Find where the given text appears and provide that cell's center as (x, y) coordinate. 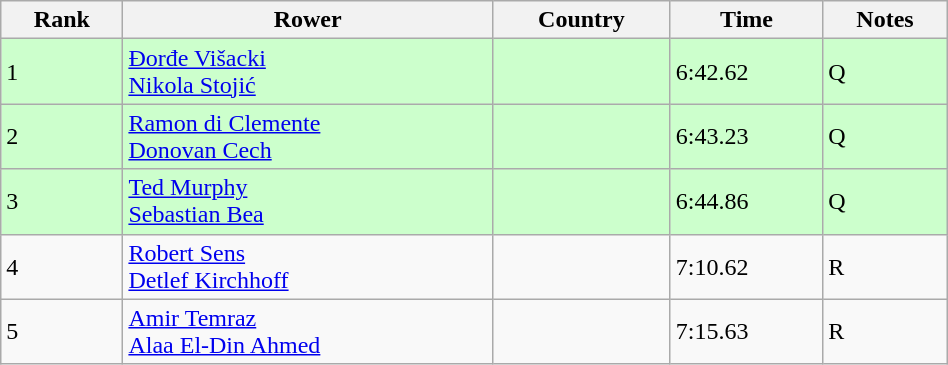
Ted Murphy Sebastian Bea (308, 202)
4 (62, 266)
Đorđe Višacki Nikola Stojić (308, 72)
1 (62, 72)
7:10.62 (746, 266)
Notes (885, 20)
2 (62, 136)
Ramon di Clemente Donovan Cech (308, 136)
Amir Temraz Alaa El-Din Ahmed (308, 332)
6:43.23 (746, 136)
Country (581, 20)
5 (62, 332)
3 (62, 202)
Rower (308, 20)
Rank (62, 20)
Time (746, 20)
7:15.63 (746, 332)
Robert Sens Detlef Kirchhoff (308, 266)
6:42.62 (746, 72)
6:44.86 (746, 202)
